Provide the [x, y] coordinate of the cell's center where the given text is located.  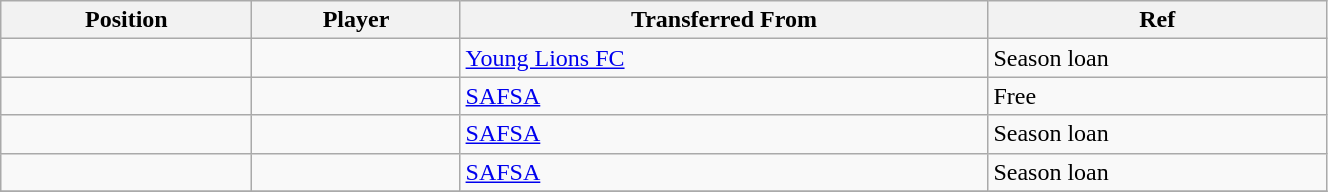
Young Lions FC [724, 58]
Ref [1158, 20]
Player [356, 20]
Position [126, 20]
Transferred From [724, 20]
Free [1158, 96]
